Identify which cell holds the provided text, then report its (x, y) central coordinate. 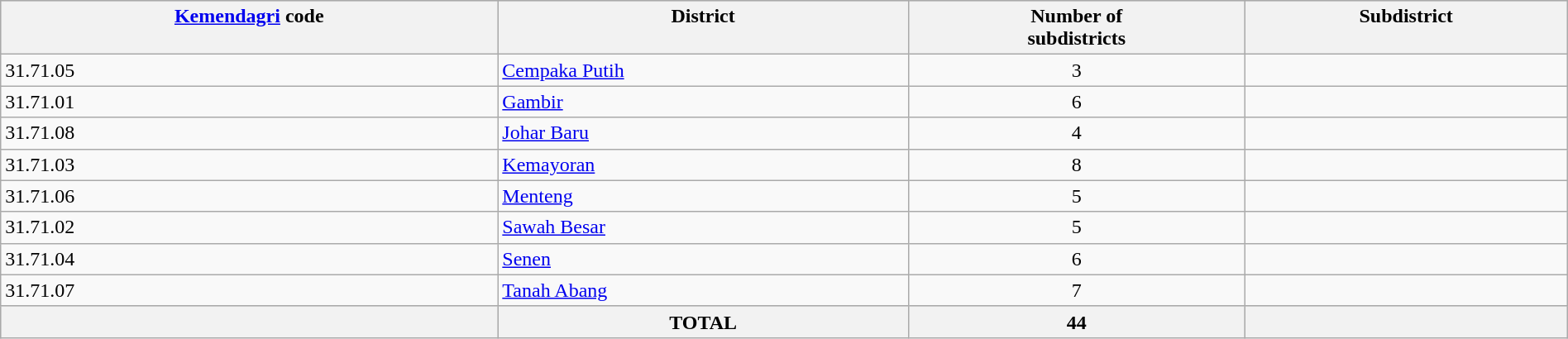
4 (1077, 133)
Gambir (703, 102)
8 (1077, 165)
31.71.07 (250, 290)
Number ofsubdistricts (1077, 28)
31.71.02 (250, 227)
Kemayoran (703, 165)
Kemendagri code (250, 28)
3 (1077, 70)
Menteng (703, 196)
Subdistrict (1406, 28)
31.71.08 (250, 133)
31.71.03 (250, 165)
Sawah Besar (703, 227)
7 (1077, 290)
31.71.04 (250, 259)
District (703, 28)
Tanah Abang (703, 290)
44 (1077, 322)
Johar Baru (703, 133)
31.71.06 (250, 196)
Cempaka Putih (703, 70)
TOTAL (703, 322)
Senen (703, 259)
31.71.05 (250, 70)
31.71.01 (250, 102)
